Provide the [x, y] coordinate of the cell's center where the given text is located.  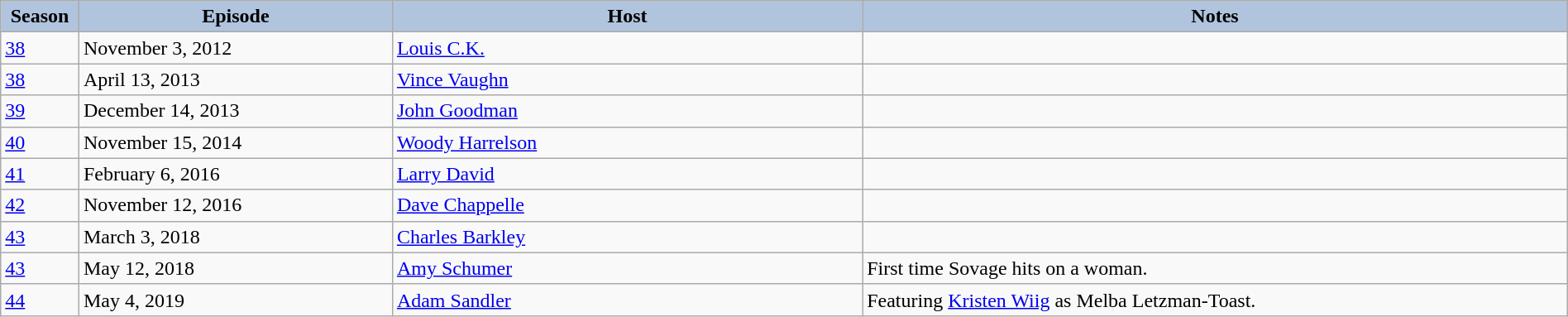
Featuring Kristen Wiig as Melba Letzman-Toast. [1216, 300]
Amy Schumer [627, 268]
John Goodman [627, 111]
Episode [235, 17]
Vince Vaughn [627, 79]
First time Sovage hits on a woman. [1216, 268]
40 [40, 142]
Host [627, 17]
November 3, 2012 [235, 48]
December 14, 2013 [235, 111]
Season [40, 17]
March 3, 2018 [235, 237]
Louis C.K. [627, 48]
Charles Barkley [627, 237]
February 6, 2016 [235, 174]
Notes [1216, 17]
44 [40, 300]
April 13, 2013 [235, 79]
November 15, 2014 [235, 142]
November 12, 2016 [235, 205]
May 4, 2019 [235, 300]
Adam Sandler [627, 300]
Woody Harrelson [627, 142]
May 12, 2018 [235, 268]
Larry David [627, 174]
Dave Chappelle [627, 205]
39 [40, 111]
41 [40, 174]
42 [40, 205]
